Provide the [x, y] coordinate of the cell's center where the given text is located.  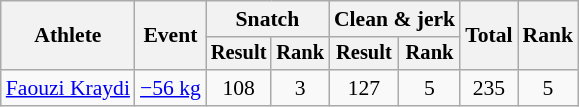
Event [170, 36]
Faouzi Kraydi [68, 88]
Athlete [68, 36]
3 [300, 88]
Clean & jerk [394, 19]
Total [488, 36]
−56 kg [170, 88]
235 [488, 88]
127 [364, 88]
Snatch [268, 19]
108 [239, 88]
